Extract the (X, Y) coordinate from the center of the cell holding the provided text.  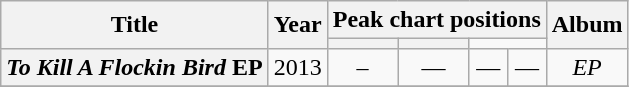
To Kill A Flockin Bird EP (134, 67)
Year (298, 25)
Title (134, 25)
Peak chart positions (436, 20)
EP (587, 67)
Album (587, 25)
– (362, 67)
2013 (298, 67)
